Detect which cell encompasses the target text, then output its [X, Y] center coordinate. 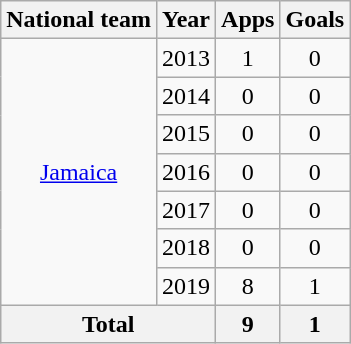
2019 [186, 286]
National team [79, 20]
2015 [186, 134]
9 [248, 324]
2016 [186, 172]
Year [186, 20]
2014 [186, 96]
Jamaica [79, 172]
2013 [186, 58]
Goals [315, 20]
2017 [186, 210]
8 [248, 286]
2018 [186, 248]
Total [108, 324]
Apps [248, 20]
